From the cell containing the given text, extract its center point as (x, y) coordinate. 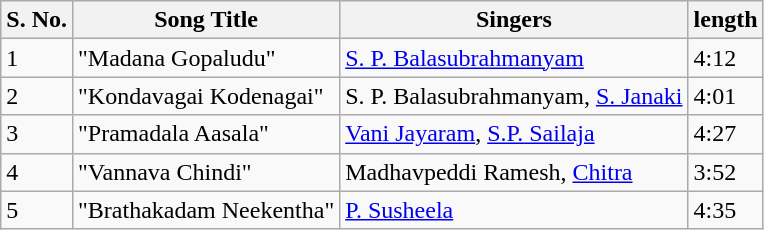
4:27 (726, 134)
5 (37, 210)
4:12 (726, 58)
Song Title (206, 20)
"Pramadala Aasala" (206, 134)
Vani Jayaram, S.P. Sailaja (514, 134)
"Madana Gopaludu" (206, 58)
4:35 (726, 210)
length (726, 20)
2 (37, 96)
"Vannava Chindi" (206, 172)
4:01 (726, 96)
4 (37, 172)
S. P. Balasubrahmanyam, S. Janaki (514, 96)
Madhavpeddi Ramesh, Chitra (514, 172)
S. P. Balasubrahmanyam (514, 58)
"Brathakadam Neekentha" (206, 210)
P. Susheela (514, 210)
3 (37, 134)
"Kondavagai Kodenagai" (206, 96)
Singers (514, 20)
S. No. (37, 20)
1 (37, 58)
3:52 (726, 172)
